Identify which cell holds the provided text, then report its [X, Y] central coordinate. 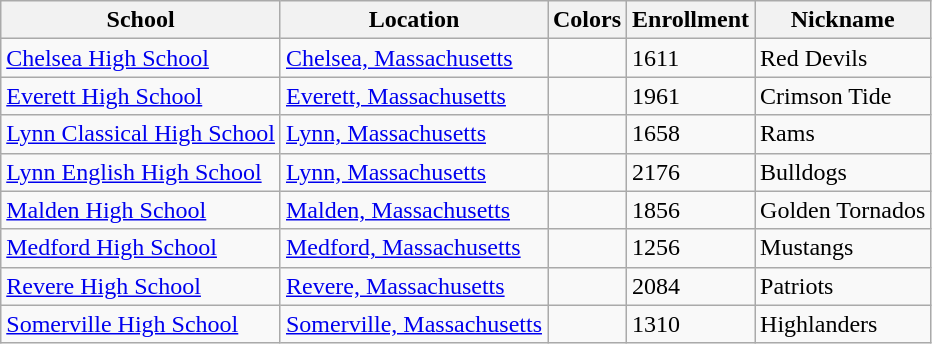
Highlanders [843, 324]
1961 [691, 96]
1310 [691, 324]
Revere, Massachusetts [414, 286]
Patriots [843, 286]
Everett, Massachusetts [414, 96]
Red Devils [843, 58]
2176 [691, 172]
2084 [691, 286]
Location [414, 20]
Lynn Classical High School [141, 134]
Bulldogs [843, 172]
Rams [843, 134]
Chelsea, Massachusetts [414, 58]
Medford High School [141, 248]
Colors [588, 20]
Revere High School [141, 286]
Golden Tornados [843, 210]
Nickname [843, 20]
Somerville, Massachusetts [414, 324]
Chelsea High School [141, 58]
1611 [691, 58]
Malden High School [141, 210]
Crimson Tide [843, 96]
Malden, Massachusetts [414, 210]
1256 [691, 248]
Enrollment [691, 20]
Medford, Massachusetts [414, 248]
Mustangs [843, 248]
Lynn English High School [141, 172]
1856 [691, 210]
1658 [691, 134]
School [141, 20]
Somerville High School [141, 324]
Everett High School [141, 96]
